Search for the cell housing the specified text and yield its [x, y] center coordinate. 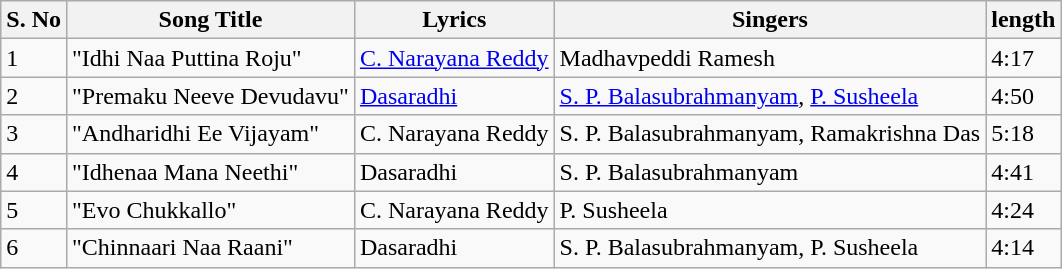
"Chinnaari Naa Raani" [210, 248]
4:50 [1024, 96]
"Idhi Naa Puttina Roju" [210, 58]
Song Title [210, 20]
4:14 [1024, 248]
S. P. Balasubrahmanyam [770, 172]
4 [34, 172]
Lyrics [454, 20]
2 [34, 96]
"Andharidhi Ee Vijayam" [210, 134]
5 [34, 210]
"Idhenaa Mana Neethi" [210, 172]
4:24 [1024, 210]
4:41 [1024, 172]
P. Susheela [770, 210]
Singers [770, 20]
5:18 [1024, 134]
1 [34, 58]
Madhavpeddi Ramesh [770, 58]
"Evo Chukkallo" [210, 210]
3 [34, 134]
"Premaku Neeve Devudavu" [210, 96]
6 [34, 248]
4:17 [1024, 58]
length [1024, 20]
S. P. Balasubrahmanyam, Ramakrishna Das [770, 134]
S. No [34, 20]
